Return (x, y) of the center of cell containing provided text 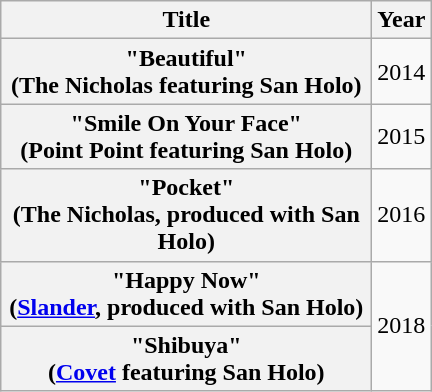
2014 (402, 72)
"Shibuya"(Covet featuring San Holo) (186, 358)
"Happy Now"(Slander, produced with San Holo) (186, 294)
Title (186, 20)
Year (402, 20)
2016 (402, 215)
"Pocket"(The Nicholas, produced with San Holo) (186, 215)
2015 (402, 136)
"Smile On Your Face"(Point Point featuring San Holo) (186, 136)
"Beautiful"(The Nicholas featuring San Holo) (186, 72)
2018 (402, 326)
